Pinpoint the cell where the given text exists, returning its [X, Y] midpoint coordinate. 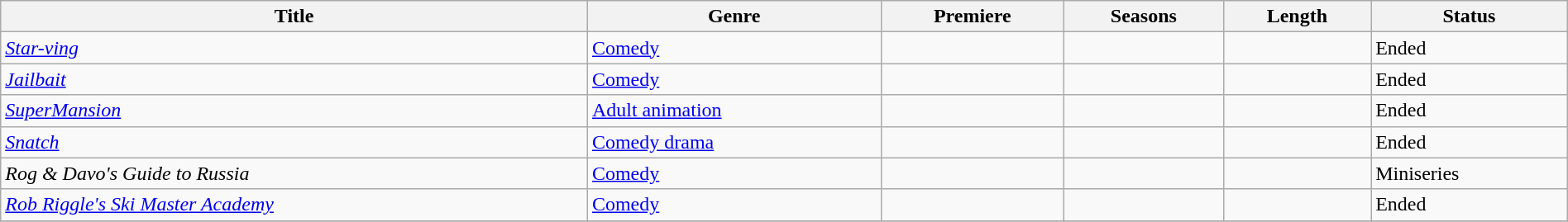
Seasons [1145, 17]
Adult animation [734, 111]
Comedy drama [734, 142]
Rog & Davo's Guide to Russia [294, 173]
Length [1297, 17]
Snatch [294, 142]
Genre [734, 17]
SuperMansion [294, 111]
Star-ving [294, 48]
Premiere [973, 17]
Status [1470, 17]
Rob Riggle's Ski Master Academy [294, 205]
Jailbait [294, 79]
Title [294, 17]
Miniseries [1470, 173]
